Determine the (X, Y) coordinate at the center of the cell enclosing the given text.  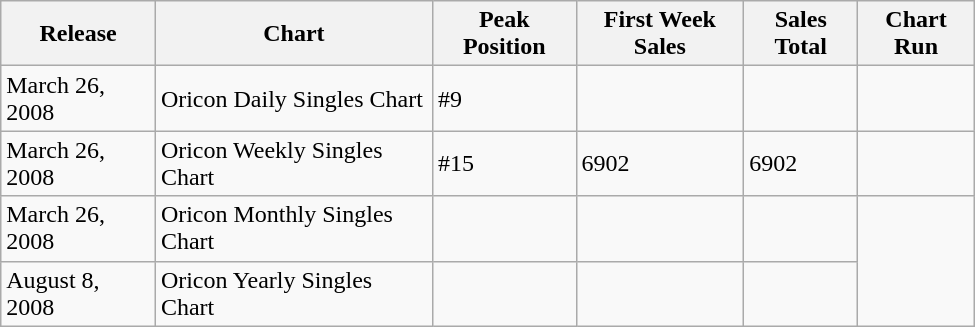
Chart (294, 34)
First Week Sales (660, 34)
Oricon Weekly Singles Chart (294, 164)
Oricon Yearly Singles Chart (294, 294)
#9 (505, 98)
Peak Position (505, 34)
Chart Run (916, 34)
Oricon Monthly Singles Chart (294, 228)
Sales Total (801, 34)
Oricon Daily Singles Chart (294, 98)
#15 (505, 164)
August 8, 2008 (78, 294)
Release (78, 34)
